For the text-containing cell, return its midpoint in (X, Y) coordinate format. 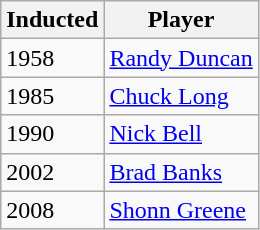
2008 (52, 210)
1958 (52, 58)
1990 (52, 134)
2002 (52, 172)
1985 (52, 96)
Nick Bell (181, 134)
Player (181, 20)
Chuck Long (181, 96)
Shonn Greene (181, 210)
Brad Banks (181, 172)
Randy Duncan (181, 58)
Inducted (52, 20)
